For the text-containing cell, return its midpoint in [x, y] coordinate format. 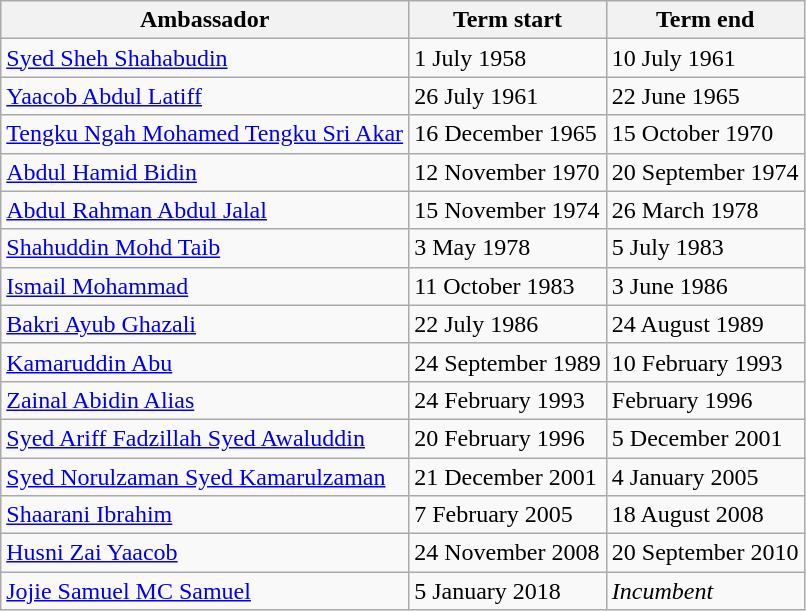
Yaacob Abdul Latiff [205, 96]
Term start [508, 20]
21 December 2001 [508, 477]
11 October 1983 [508, 286]
Ismail Mohammad [205, 286]
Abdul Rahman Abdul Jalal [205, 210]
Husni Zai Yaacob [205, 553]
20 February 1996 [508, 438]
4 January 2005 [705, 477]
22 July 1986 [508, 324]
24 August 1989 [705, 324]
Syed Sheh Shahabudin [205, 58]
24 September 1989 [508, 362]
February 1996 [705, 400]
Bakri Ayub Ghazali [205, 324]
Shahuddin Mohd Taib [205, 248]
Term end [705, 20]
16 December 1965 [508, 134]
Tengku Ngah Mohamed Tengku Sri Akar [205, 134]
7 February 2005 [508, 515]
Incumbent [705, 591]
20 September 1974 [705, 172]
Abdul Hamid Bidin [205, 172]
Syed Ariff Fadzillah Syed Awaluddin [205, 438]
10 July 1961 [705, 58]
15 November 1974 [508, 210]
Kamaruddin Abu [205, 362]
15 October 1970 [705, 134]
3 June 1986 [705, 286]
24 November 2008 [508, 553]
12 November 1970 [508, 172]
5 July 1983 [705, 248]
10 February 1993 [705, 362]
26 July 1961 [508, 96]
22 June 1965 [705, 96]
3 May 1978 [508, 248]
5 December 2001 [705, 438]
26 March 1978 [705, 210]
Jojie Samuel MC Samuel [205, 591]
Shaarani Ibrahim [205, 515]
Syed Norulzaman Syed Kamarulzaman [205, 477]
20 September 2010 [705, 553]
Zainal Abidin Alias [205, 400]
24 February 1993 [508, 400]
1 July 1958 [508, 58]
18 August 2008 [705, 515]
5 January 2018 [508, 591]
Ambassador [205, 20]
